Find where the given text appears and provide that cell's center as (X, Y) coordinate. 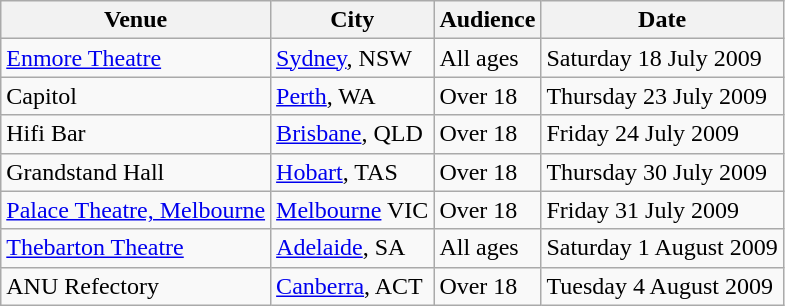
Sydney, NSW (352, 58)
Hifi Bar (136, 134)
Brisbane, QLD (352, 134)
Audience (488, 20)
Thebarton Theatre (136, 248)
Friday 24 July 2009 (662, 134)
Canberra, ACT (352, 286)
Palace Theatre, Melbourne (136, 210)
Saturday 1 August 2009 (662, 248)
Venue (136, 20)
Capitol (136, 96)
ANU Refectory (136, 286)
Enmore Theatre (136, 58)
Tuesday 4 August 2009 (662, 286)
Thursday 23 July 2009 (662, 96)
Friday 31 July 2009 (662, 210)
Hobart, TAS (352, 172)
Grandstand Hall (136, 172)
Date (662, 20)
Thursday 30 July 2009 (662, 172)
Melbourne VIC (352, 210)
Saturday 18 July 2009 (662, 58)
Perth, WA (352, 96)
City (352, 20)
Adelaide, SA (352, 248)
